Pinpoint the cell where the given text exists, returning its [x, y] midpoint coordinate. 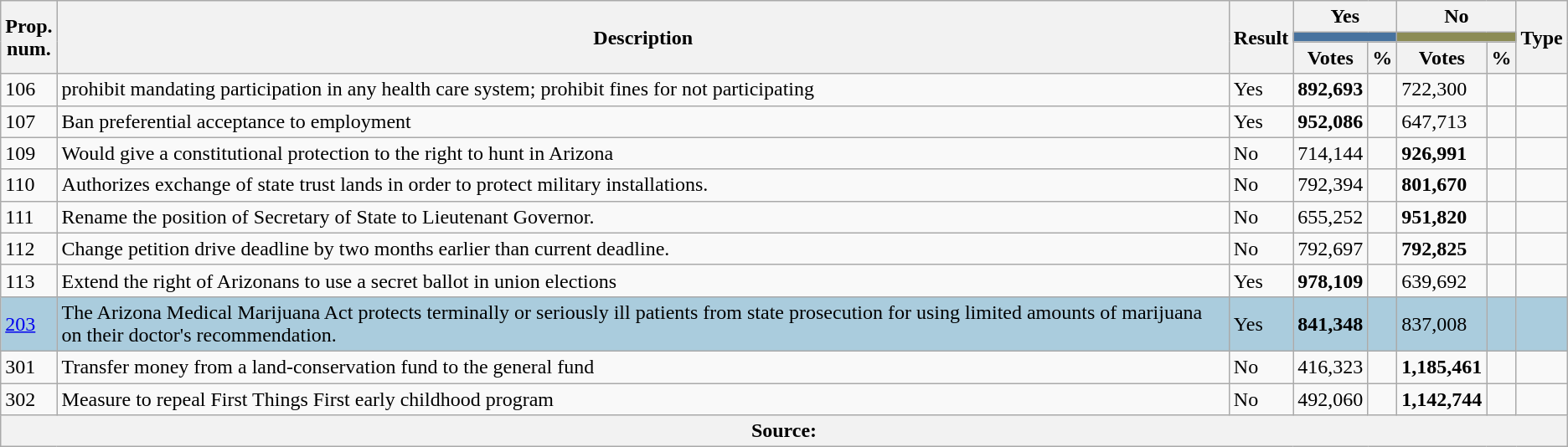
951,820 [1442, 217]
841,348 [1330, 323]
952,086 [1330, 121]
113 [28, 280]
655,252 [1330, 217]
111 [28, 217]
Measure to repeal First Things First early childhood program [643, 399]
Prop.num. [28, 37]
112 [28, 249]
110 [28, 185]
714,144 [1330, 153]
Description [643, 37]
Authorizes exchange of state trust lands in order to protect military installations. [643, 185]
Ban preferential acceptance to employment [643, 121]
801,670 [1442, 185]
492,060 [1330, 399]
Extend the right of Arizonans to use a secret ballot in union elections [643, 280]
Result [1261, 37]
302 [28, 399]
722,300 [1442, 90]
109 [28, 153]
Transfer money from a land-conservation fund to the general fund [643, 367]
Type [1541, 37]
978,109 [1330, 280]
106 [28, 90]
837,008 [1442, 323]
639,692 [1442, 280]
792,697 [1330, 249]
892,693 [1330, 90]
416,323 [1330, 367]
Change petition drive deadline by two months earlier than current deadline. [643, 249]
203 [28, 323]
647,713 [1442, 121]
792,394 [1330, 185]
Would give a constitutional protection to the right to hunt in Arizona [643, 153]
792,825 [1442, 249]
926,991 [1442, 153]
Rename the position of Secretary of State to Lieutenant Governor. [643, 217]
1,185,461 [1442, 367]
107 [28, 121]
Source: [784, 431]
1,142,744 [1442, 399]
301 [28, 367]
prohibit mandating participation in any health care system; prohibit fines for not participating [643, 90]
